Scan for the cell matching the given text and deliver its [x, y] coordinate at center. 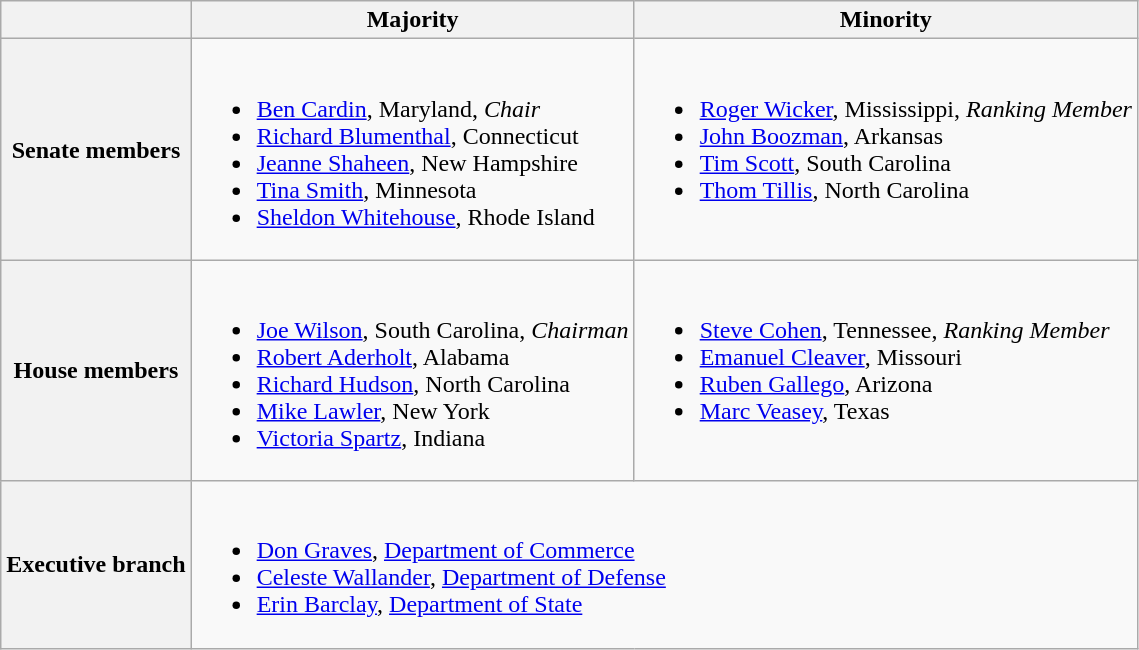
Executive branch [96, 564]
Joe Wilson, South Carolina, ChairmanRobert Aderholt, AlabamaRichard Hudson, North CarolinaMike Lawler, New YorkVictoria Spartz, Indiana [412, 370]
Roger Wicker, Mississippi, Ranking MemberJohn Boozman, ArkansasTim Scott, South CarolinaThom Tillis, North Carolina [886, 150]
Majority [412, 20]
House members [96, 370]
Ben Cardin, Maryland, ChairRichard Blumenthal, ConnecticutJeanne Shaheen, New HampshireTina Smith, MinnesotaSheldon Whitehouse, Rhode Island [412, 150]
Steve Cohen, Tennessee, Ranking MemberEmanuel Cleaver, MissouriRuben Gallego, ArizonaMarc Veasey, Texas [886, 370]
Senate members [96, 150]
Don Graves, Department of CommerceCeleste Wallander, Department of DefenseErin Barclay, Department of State [664, 564]
Minority [886, 20]
